Return (x, y) of the center of cell containing provided text 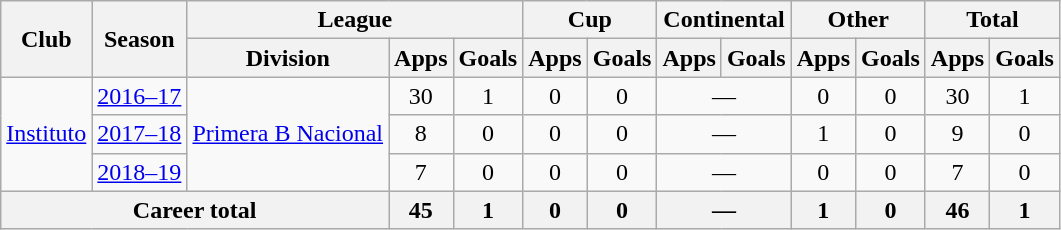
45 (421, 210)
2016–17 (140, 96)
Season (140, 39)
9 (957, 134)
Club (46, 39)
Career total (195, 210)
Continental (724, 20)
Division (288, 58)
Instituto (46, 134)
46 (957, 210)
Cup (590, 20)
League (355, 20)
Other (858, 20)
Total (992, 20)
2018–19 (140, 172)
8 (421, 134)
2017–18 (140, 134)
Primera B Nacional (288, 134)
